Determine the (X, Y) coordinate at the center of the cell enclosing the given text.  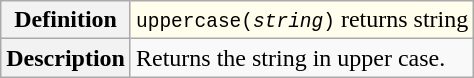
Definition (66, 20)
Returns the string in upper case. (302, 58)
uppercase(string) returns string (302, 20)
Description (66, 58)
